Return (X, Y) of the center of cell containing provided text 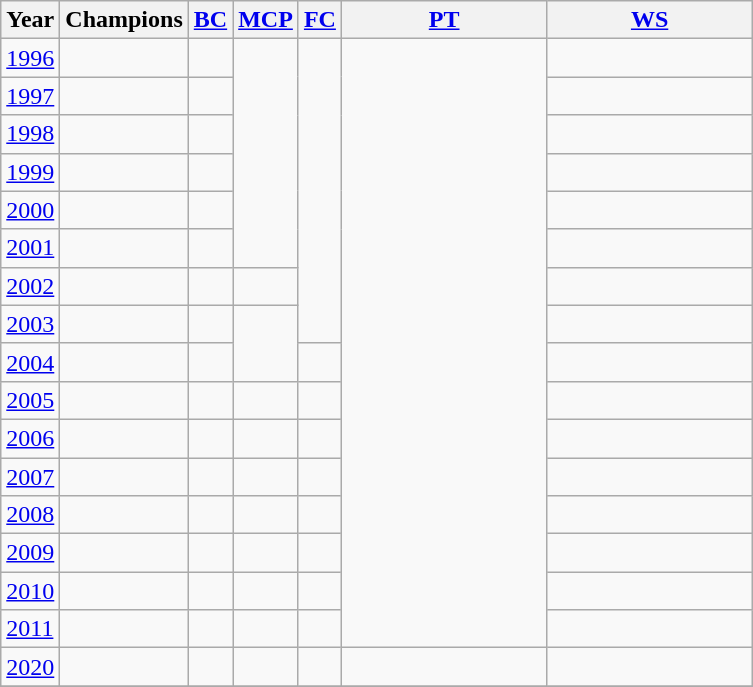
2004 (30, 362)
2009 (30, 553)
2005 (30, 400)
1997 (30, 96)
WS (650, 20)
2006 (30, 438)
2007 (30, 477)
2002 (30, 286)
PT (444, 20)
1998 (30, 134)
1996 (30, 58)
MCP (266, 20)
Year (30, 20)
Champions (124, 20)
FC (320, 20)
2000 (30, 210)
2001 (30, 248)
2020 (30, 667)
1999 (30, 172)
2011 (30, 629)
2003 (30, 324)
BC (210, 20)
2008 (30, 515)
2010 (30, 591)
